Determine the [X, Y] coordinate at the center of the cell enclosing the given text.  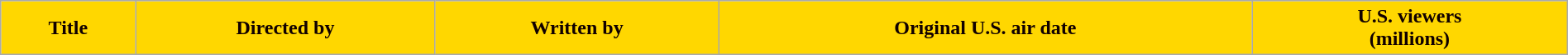
Original U.S. air date [985, 28]
U.S. viewers(millions) [1410, 28]
Written by [577, 28]
Directed by [285, 28]
Title [68, 28]
